Identify which cell holds the provided text, then report its [x, y] central coordinate. 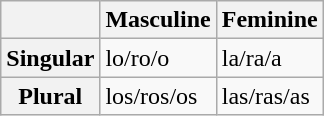
Feminine [270, 20]
Singular [50, 58]
los/ros/os [158, 96]
la/ra/a [270, 58]
lo/ro/o [158, 58]
Masculine [158, 20]
Plural [50, 96]
las/ras/as [270, 96]
